Locate the cell with the specified text and output its (x, y) center coordinate. 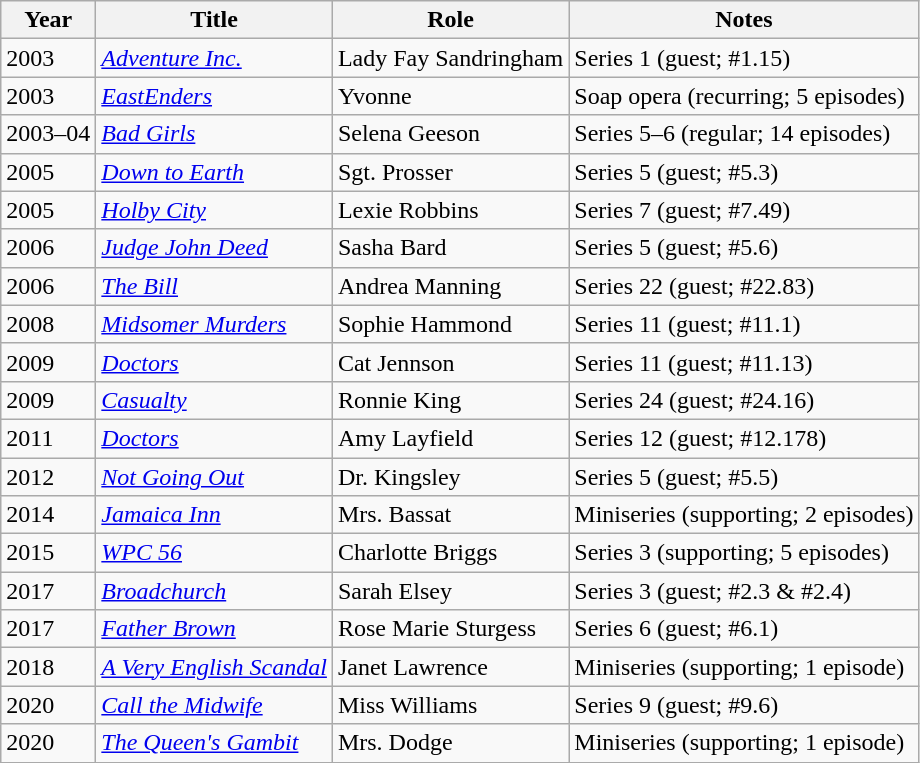
The Queen's Gambit (214, 743)
Series 5–6 (regular; 14 episodes) (744, 134)
Rose Marie Sturgess (450, 629)
Miniseries (supporting; 2 episodes) (744, 515)
Sgt. Prosser (450, 172)
Role (450, 20)
Series 5 (guest; #5.5) (744, 477)
The Bill (214, 286)
Mrs. Dodge (450, 743)
Series 1 (guest; #1.15) (744, 58)
Sophie Hammond (450, 324)
Midsomer Murders (214, 324)
Dr. Kingsley (450, 477)
Father Brown (214, 629)
A Very English Scandal (214, 667)
Year (48, 20)
2012 (48, 477)
Ronnie King (450, 400)
Mrs. Bassat (450, 515)
Judge John Deed (214, 248)
Lady Fay Sandringham (450, 58)
Series 3 (supporting; 5 episodes) (744, 553)
Series 3 (guest; #2.3 & #2.4) (744, 591)
EastEnders (214, 96)
Not Going Out (214, 477)
Miss Williams (450, 705)
Series 6 (guest; #6.1) (744, 629)
Jamaica Inn (214, 515)
Andrea Manning (450, 286)
2008 (48, 324)
2003–04 (48, 134)
Series 12 (guest; #12.178) (744, 438)
Adventure Inc. (214, 58)
Janet Lawrence (450, 667)
Bad Girls (214, 134)
Series 7 (guest; #7.49) (744, 210)
Holby City (214, 210)
Series 9 (guest; #9.6) (744, 705)
WPC 56 (214, 553)
Yvonne (450, 96)
Call the Midwife (214, 705)
Series 24 (guest; #24.16) (744, 400)
Soap opera (recurring; 5 episodes) (744, 96)
Selena Geeson (450, 134)
Cat Jennson (450, 362)
Series 11 (guest; #11.1) (744, 324)
Series 5 (guest; #5.3) (744, 172)
Broadchurch (214, 591)
2018 (48, 667)
Amy Layfield (450, 438)
Casualty (214, 400)
Notes (744, 20)
2014 (48, 515)
Sasha Bard (450, 248)
Charlotte Briggs (450, 553)
2011 (48, 438)
Lexie Robbins (450, 210)
Series 11 (guest; #11.13) (744, 362)
Down to Earth (214, 172)
Sarah Elsey (450, 591)
2015 (48, 553)
Title (214, 20)
Series 22 (guest; #22.83) (744, 286)
Series 5 (guest; #5.6) (744, 248)
